Detect which cell encompasses the target text, then output its [x, y] center coordinate. 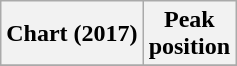
Chart (2017) [72, 34]
Peakposition [189, 34]
